Detect which cell encompasses the target text, then output its (X, Y) center coordinate. 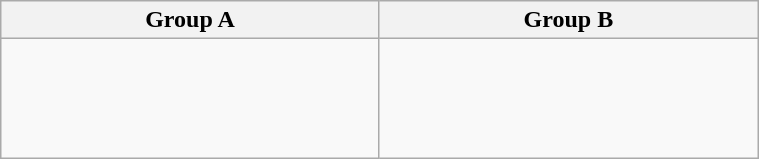
Group B (568, 20)
Group A (190, 20)
